Extract the (x, y) coordinate from the center of the cell holding the provided text.  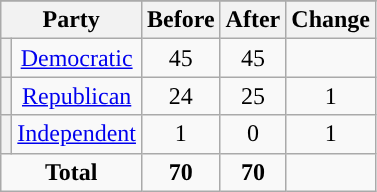
25 (253, 96)
24 (180, 96)
Change (331, 20)
0 (253, 134)
Independent (77, 134)
Total (72, 172)
Democratic (77, 58)
Before (180, 20)
Republican (77, 96)
Party (72, 20)
After (253, 20)
